Find where the given text appears and provide that cell's center as (x, y) coordinate. 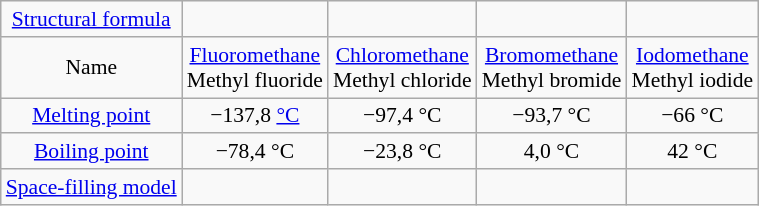
42 °C (692, 152)
Structural formula (92, 19)
Melting point (92, 116)
IodomethaneMethyl iodide (692, 68)
Space-filling model (92, 187)
Boiling point (92, 152)
−78,4 °C (255, 152)
−66 °C (692, 116)
FluoromethaneMethyl fluoride (255, 68)
−93,7 °C (552, 116)
ChloromethaneMethyl chloride (402, 68)
Name (92, 68)
−23,8 °C (402, 152)
−137,8 °C (255, 116)
BromomethaneMethyl bromide (552, 68)
−97,4 °C (402, 116)
4,0 °C (552, 152)
